Search for the cell housing the specified text and yield its (x, y) center coordinate. 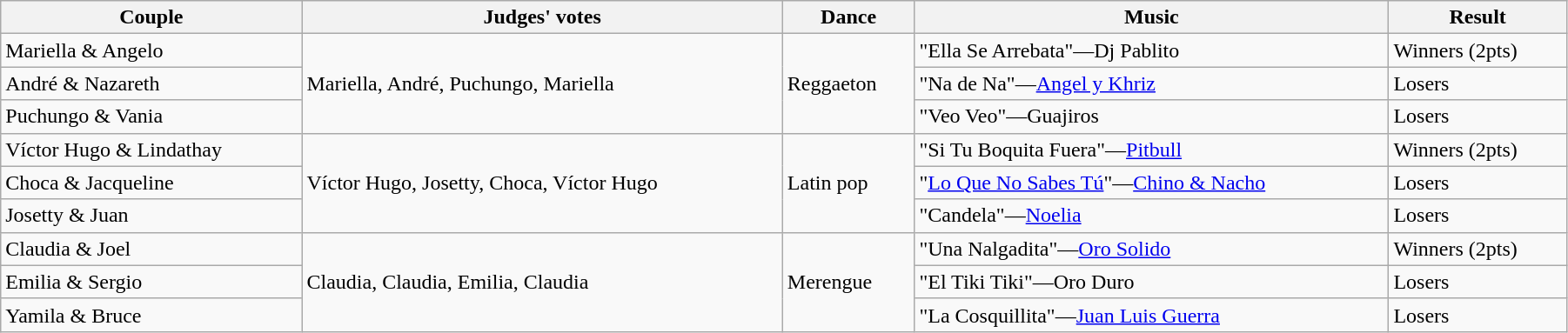
Choca & Jacqueline (151, 183)
"Lo Que No Sabes Tú"—Chino & Nacho (1152, 183)
"El Tiki Tiki"—Oro Duro (1152, 282)
"Ella Se Arrebata"—Dj Pablito (1152, 50)
Emilia & Sergio (151, 282)
Mariella & Angelo (151, 50)
Judges' votes (542, 17)
Puchungo & Vania (151, 117)
"Na de Na"—Angel y Khriz (1152, 83)
"La Cosquillita"—Juan Luis Guerra (1152, 315)
Result (1478, 17)
Yamila & Bruce (151, 315)
Víctor Hugo, Josetty, Choca, Víctor Hugo (542, 183)
Josetty & Juan (151, 216)
Claudia & Joel (151, 249)
"Veo Veo"—Guajiros (1152, 117)
"Si Tu Boquita Fuera"—Pitbull (1152, 150)
Mariella, André, Puchungo, Mariella (542, 83)
Merengue (848, 282)
"Candela"—Noelia (1152, 216)
Latin pop (848, 183)
Dance (848, 17)
Víctor Hugo & Lindathay (151, 150)
Couple (151, 17)
"Una Nalgadita"—Oro Solido (1152, 249)
Claudia, Claudia, Emilia, Claudia (542, 282)
Music (1152, 17)
André & Nazareth (151, 83)
Reggaeton (848, 83)
